Search for the cell housing the specified text and yield its (x, y) center coordinate. 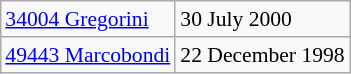
34004 Gregorini (88, 19)
49443 Marcobondi (88, 54)
22 December 1998 (262, 54)
30 July 2000 (262, 19)
